Extract the [x, y] coordinate from the center of the cell holding the provided text.  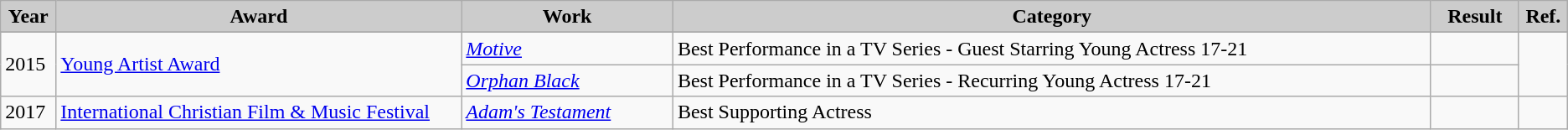
Adam's Testament [568, 112]
Best Performance in a TV Series - Recurring Young Actress 17-21 [1052, 81]
Best Performance in a TV Series - Guest Starring Young Actress 17-21 [1052, 49]
Young Artist Award [259, 65]
Work [568, 17]
Ref. [1543, 17]
Result [1474, 17]
Orphan Black [568, 81]
Motive [568, 49]
Award [259, 17]
Best Supporting Actress [1052, 112]
2015 [28, 65]
Category [1052, 17]
Year [28, 17]
International Christian Film & Music Festival [259, 112]
2017 [28, 112]
